Capture the cell that displays the provided text and extract its (X, Y) central coordinate. 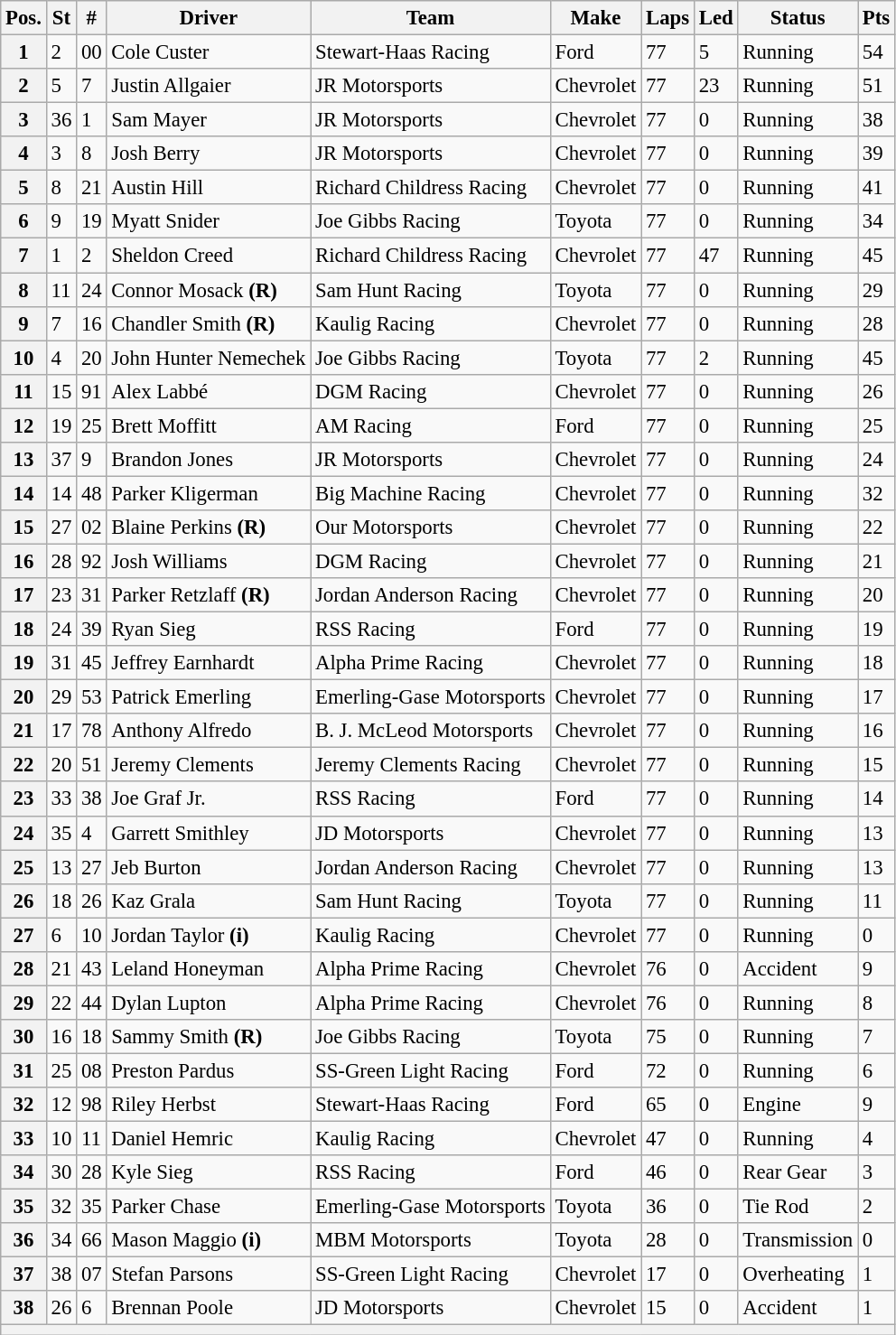
91 (92, 391)
AM Racing (431, 425)
Pos. (23, 18)
Dylan Lupton (209, 1003)
Sammy Smith (R) (209, 1037)
Parker Chase (209, 1207)
# (92, 18)
Parker Kligerman (209, 493)
78 (92, 731)
Alex Labbé (209, 391)
Joe Graf Jr. (209, 799)
08 (92, 1070)
Cole Custer (209, 52)
MBM Motorsports (431, 1240)
07 (92, 1274)
Pts (876, 18)
65 (668, 1105)
Justin Allgaier (209, 86)
Josh Williams (209, 561)
Big Machine Racing (431, 493)
75 (668, 1037)
Engine (798, 1105)
John Hunter Nemechek (209, 358)
Jordan Taylor (i) (209, 935)
Sheldon Creed (209, 256)
Sam Mayer (209, 120)
Led (715, 18)
92 (92, 561)
Overheating (798, 1274)
Make (595, 18)
Myatt Snider (209, 221)
Jeremy Clements Racing (431, 765)
Patrick Emerling (209, 697)
Tie Rod (798, 1207)
Mason Maggio (i) (209, 1240)
Blaine Perkins (R) (209, 527)
Brett Moffitt (209, 425)
02 (92, 527)
Daniel Hemric (209, 1139)
Brandon Jones (209, 460)
Transmission (798, 1240)
41 (876, 188)
Jeb Burton (209, 867)
53 (92, 697)
Josh Berry (209, 154)
66 (92, 1240)
Kaz Grala (209, 901)
Jeffrey Earnhardt (209, 663)
00 (92, 52)
54 (876, 52)
Stefan Parsons (209, 1274)
Driver (209, 18)
Status (798, 18)
Rear Gear (798, 1172)
Ryan Sieg (209, 630)
Chandler Smith (R) (209, 323)
98 (92, 1105)
Kyle Sieg (209, 1172)
48 (92, 493)
Our Motorsports (431, 527)
St (61, 18)
43 (92, 969)
72 (668, 1070)
Anthony Alfredo (209, 731)
Austin Hill (209, 188)
Jeremy Clements (209, 765)
Team (431, 18)
46 (668, 1172)
44 (92, 1003)
Riley Herbst (209, 1105)
B. J. McLeod Motorsports (431, 731)
Connor Mosack (R) (209, 290)
Laps (668, 18)
Parker Retzlaff (R) (209, 595)
Preston Pardus (209, 1070)
Brennan Poole (209, 1309)
Garrett Smithley (209, 833)
Leland Honeyman (209, 969)
